For the text-containing cell, return its midpoint in [x, y] coordinate format. 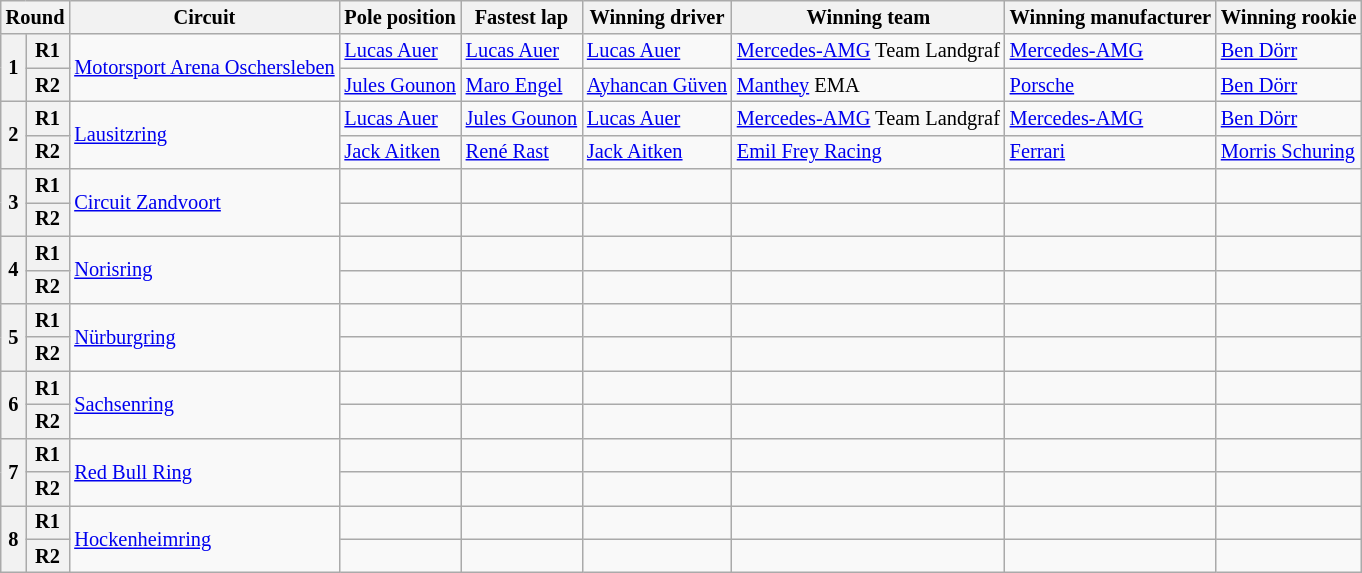
René Rast [522, 152]
Winning manufacturer [1110, 17]
2 [14, 134]
Winning team [868, 17]
3 [14, 202]
Morris Schuring [1288, 152]
Winning driver [657, 17]
Red Bull Ring [204, 472]
Pole position [400, 17]
Lausitzring [204, 134]
5 [14, 336]
8 [14, 538]
Sachsenring [204, 404]
Emil Frey Racing [868, 152]
1 [14, 68]
Manthey EMA [868, 85]
Circuit [204, 17]
Maro Engel [522, 85]
Norisring [204, 270]
Ferrari [1110, 152]
7 [14, 472]
4 [14, 270]
Porsche [1110, 85]
Ayhancan Güven [657, 85]
Round [36, 17]
Hockenheimring [204, 538]
6 [14, 404]
Nürburgring [204, 336]
Fastest lap [522, 17]
Circuit Zandvoort [204, 202]
Winning rookie [1288, 17]
Motorsport Arena Oschersleben [204, 68]
